Locate the cell with the specified text and output its (x, y) center coordinate. 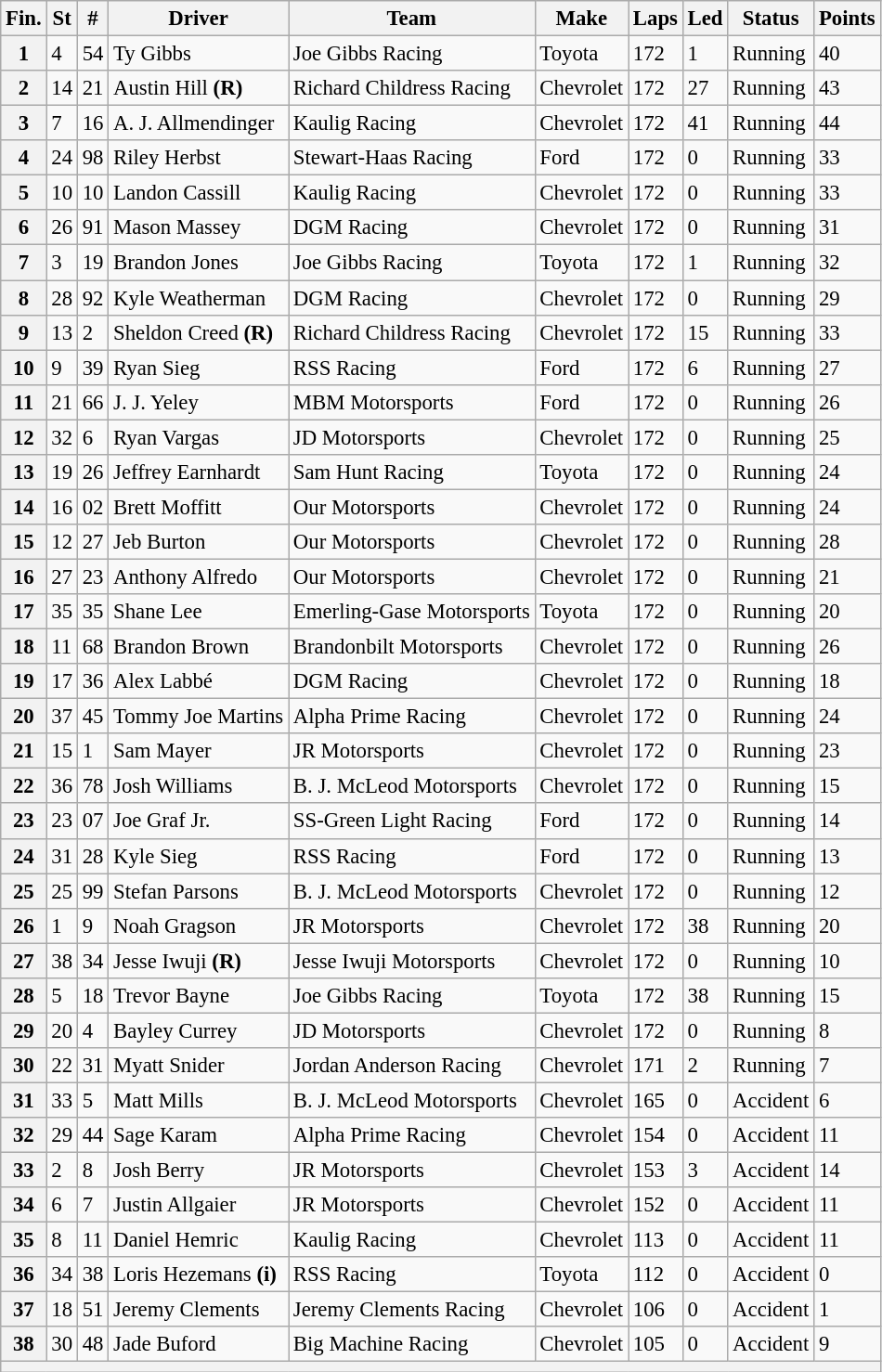
91 (93, 227)
45 (93, 717)
Anthony Alfredo (199, 576)
Stewart-Haas Racing (411, 158)
02 (93, 507)
Bayley Currey (199, 1030)
68 (93, 647)
Noah Gragson (199, 925)
Kyle Sieg (199, 856)
171 (655, 1066)
Austin Hill (R) (199, 88)
Ryan Sieg (199, 368)
# (93, 19)
Mason Massey (199, 227)
Points (847, 19)
154 (655, 1135)
Stefan Parsons (199, 891)
Kyle Weatherman (199, 298)
Riley Herbst (199, 158)
J. J. Yeley (199, 402)
78 (93, 786)
Sam Mayer (199, 751)
Status (771, 19)
Josh Berry (199, 1171)
106 (655, 1310)
Laps (655, 19)
Jade Buford (199, 1345)
Shane Lee (199, 612)
Jordan Anderson Racing (411, 1066)
98 (93, 158)
Sheldon Creed (R) (199, 332)
48 (93, 1345)
Jesse Iwuji Motorsports (411, 961)
105 (655, 1345)
St (61, 19)
Matt Mills (199, 1100)
99 (93, 891)
40 (847, 54)
Driver (199, 19)
Brandonbilt Motorsports (411, 647)
165 (655, 1100)
Make (581, 19)
Justin Allgaier (199, 1205)
Brandon Brown (199, 647)
Tommy Joe Martins (199, 717)
Joe Graf Jr. (199, 822)
Trevor Bayne (199, 996)
92 (93, 298)
Fin. (24, 19)
Sage Karam (199, 1135)
112 (655, 1275)
41 (706, 123)
Loris Hezemans (i) (199, 1275)
Sam Hunt Racing (411, 472)
Jesse Iwuji (R) (199, 961)
Jeb Burton (199, 542)
43 (847, 88)
39 (93, 368)
Team (411, 19)
Brandon Jones (199, 263)
113 (655, 1240)
Jeremy Clements Racing (411, 1310)
66 (93, 402)
Emerling-Gase Motorsports (411, 612)
Big Machine Racing (411, 1345)
MBM Motorsports (411, 402)
Alex Labbé (199, 681)
07 (93, 822)
Ryan Vargas (199, 437)
Josh Williams (199, 786)
Daniel Hemric (199, 1240)
Jeremy Clements (199, 1310)
153 (655, 1171)
51 (93, 1310)
A. J. Allmendinger (199, 123)
Myatt Snider (199, 1066)
Brett Moffitt (199, 507)
SS-Green Light Racing (411, 822)
Led (706, 19)
Ty Gibbs (199, 54)
Jeffrey Earnhardt (199, 472)
Landon Cassill (199, 193)
152 (655, 1205)
54 (93, 54)
